Locate the cell with the specified text and output its [x, y] center coordinate. 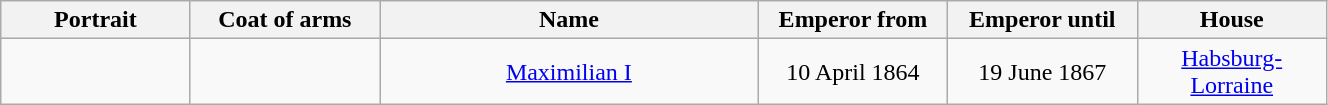
19 June 1867 [1042, 72]
House [1232, 20]
Maximilian I [570, 72]
Habsburg-Lorraine [1232, 72]
Coat of arms [284, 20]
Emperor until [1042, 20]
Portrait [96, 20]
10 April 1864 [852, 72]
Emperor from [852, 20]
Name [570, 20]
